Capture the cell that displays the provided text and extract its [x, y] central coordinate. 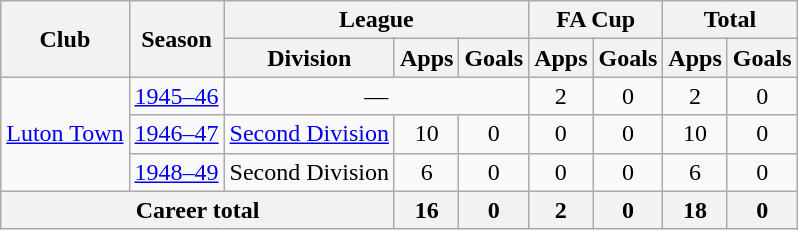
Division [309, 58]
Luton Town [65, 134]
1945–46 [176, 96]
FA Cup [596, 20]
1946–47 [176, 134]
League [376, 20]
18 [695, 210]
Club [65, 39]
Career total [198, 210]
Total [730, 20]
16 [426, 210]
Season [176, 39]
― [376, 96]
1948–49 [176, 172]
